Scan for the cell matching the given text and deliver its [x, y] coordinate at center. 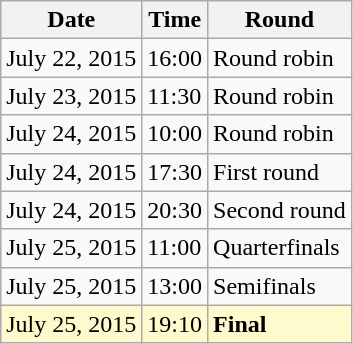
16:00 [175, 58]
Quarterfinals [280, 248]
13:00 [175, 286]
Round [280, 20]
11:00 [175, 248]
First round [280, 172]
20:30 [175, 210]
Time [175, 20]
Date [72, 20]
July 23, 2015 [72, 96]
July 22, 2015 [72, 58]
11:30 [175, 96]
Second round [280, 210]
17:30 [175, 172]
10:00 [175, 134]
19:10 [175, 324]
Semifinals [280, 286]
Final [280, 324]
